Find where the given text appears and provide that cell's center as (x, y) coordinate. 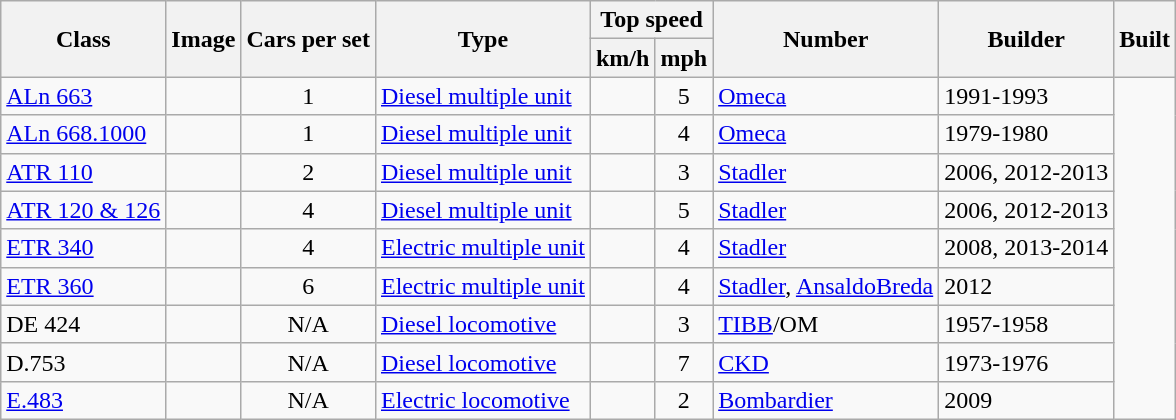
Built (1145, 39)
7 (684, 362)
2009 (1026, 400)
2008, 2013-2014 (1026, 248)
2012 (1026, 286)
Builder (1026, 39)
Type (482, 39)
mph (684, 58)
1991-1993 (1026, 96)
ALn 663 (84, 96)
Stadler, AnsaldoBreda (826, 286)
CKD (826, 362)
Cars per set (308, 39)
ALn 668.1000 (84, 134)
ETR 360 (84, 286)
D.753 (84, 362)
Number (826, 39)
ETR 340 (84, 248)
DE 424 (84, 324)
Top speed (651, 20)
Electric locomotive (482, 400)
1957-1958 (1026, 324)
E.483 (84, 400)
6 (308, 286)
km/h (622, 58)
1979-1980 (1026, 134)
Bombardier (826, 400)
ATR 120 & 126 (84, 210)
TIBB/OM (826, 324)
ATR 110 (84, 172)
1973-1976 (1026, 362)
Image (204, 39)
Class (84, 39)
